Determine the [x, y] coordinate at the center of the cell enclosing the given text.  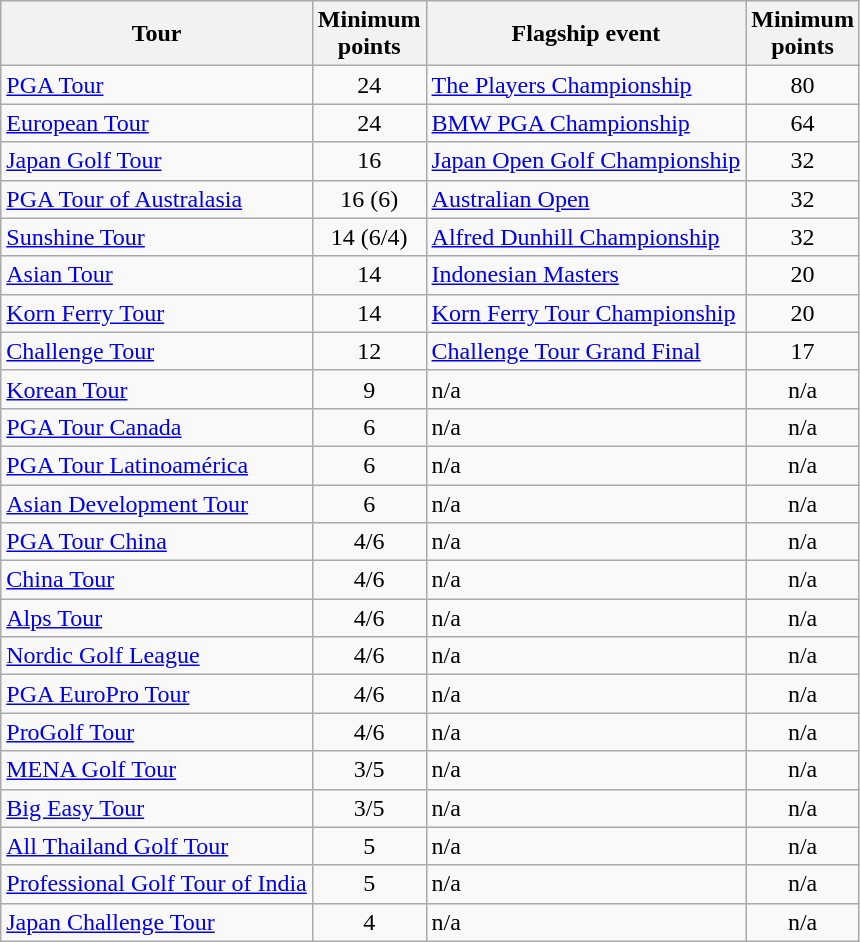
Professional Golf Tour of India [157, 884]
Alps Tour [157, 618]
BMW PGA Championship [586, 123]
Tour [157, 34]
16 (6) [369, 199]
European Tour [157, 123]
16 [369, 161]
Sunshine Tour [157, 237]
Korn Ferry Tour [157, 313]
PGA Tour China [157, 542]
Challenge Tour [157, 351]
Japan Golf Tour [157, 161]
9 [369, 389]
Asian Development Tour [157, 503]
PGA Tour [157, 85]
14 (6/4) [369, 237]
Indonesian Masters [586, 275]
The Players Championship [586, 85]
PGA Tour Latinoamérica [157, 465]
Nordic Golf League [157, 656]
4 [369, 922]
Korn Ferry Tour Championship [586, 313]
Korean Tour [157, 389]
PGA Tour of Australasia [157, 199]
Japan Open Golf Championship [586, 161]
Challenge Tour Grand Final [586, 351]
12 [369, 351]
Big Easy Tour [157, 808]
MENA Golf Tour [157, 770]
All Thailand Golf Tour [157, 846]
China Tour [157, 580]
Alfred Dunhill Championship [586, 237]
PGA Tour Canada [157, 427]
80 [803, 85]
ProGolf Tour [157, 732]
PGA EuroPro Tour [157, 694]
Australian Open [586, 199]
64 [803, 123]
Flagship event [586, 34]
Asian Tour [157, 275]
17 [803, 351]
Japan Challenge Tour [157, 922]
